Search for the cell housing the specified text and yield its [X, Y] center coordinate. 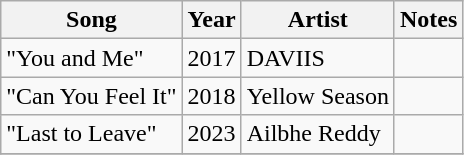
Year [212, 20]
DAVIIS [318, 58]
Yellow Season [318, 96]
2018 [212, 96]
Ailbhe Reddy [318, 134]
Song [92, 20]
2017 [212, 58]
"Can You Feel It" [92, 96]
2023 [212, 134]
Artist [318, 20]
"Last to Leave" [92, 134]
"You and Me" [92, 58]
Notes [428, 20]
